Find where the given text appears and provide that cell's center as [X, Y] coordinate. 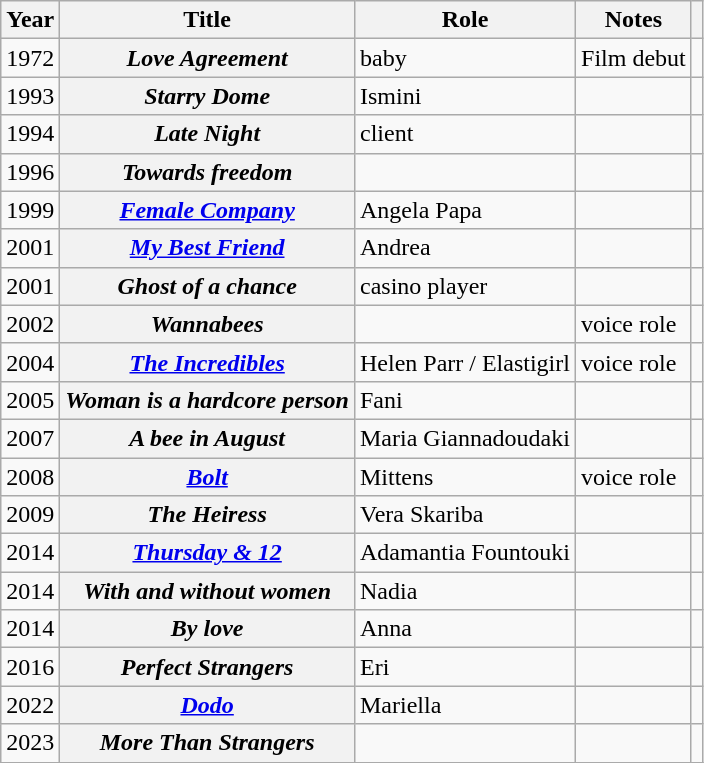
2023 [30, 743]
Adamantia Fountouki [464, 553]
Woman is a hardcore person [208, 400]
Fani [464, 400]
Starry Dome [208, 96]
Film debut [634, 58]
casino player [464, 286]
Late Night [208, 134]
1994 [30, 134]
2004 [30, 362]
client [464, 134]
2007 [30, 438]
Mittens [464, 477]
My Best Friend [208, 248]
Notes [634, 20]
Thursday & 12 [208, 553]
Nadia [464, 591]
2002 [30, 324]
2005 [30, 400]
2008 [30, 477]
Towards freedom [208, 172]
Title [208, 20]
Vera Skariba [464, 515]
Ghost of a chance [208, 286]
Perfect Strangers [208, 667]
Anna [464, 629]
By love [208, 629]
Role [464, 20]
Angela Papa [464, 210]
With and without women [208, 591]
The Incredibles [208, 362]
1993 [30, 96]
Helen Parr / Elastigirl [464, 362]
Dodo [208, 705]
Year [30, 20]
The Heiress [208, 515]
1999 [30, 210]
baby [464, 58]
Wannabees [208, 324]
Love Agreement [208, 58]
More Than Strangers [208, 743]
2016 [30, 667]
A bee in August [208, 438]
2009 [30, 515]
Eri [464, 667]
1996 [30, 172]
Maria Giannadoudaki [464, 438]
Mariella [464, 705]
Andrea [464, 248]
1972 [30, 58]
Female Company [208, 210]
Bolt [208, 477]
2022 [30, 705]
Ismini [464, 96]
